Detect which cell encompasses the target text, then output its (x, y) center coordinate. 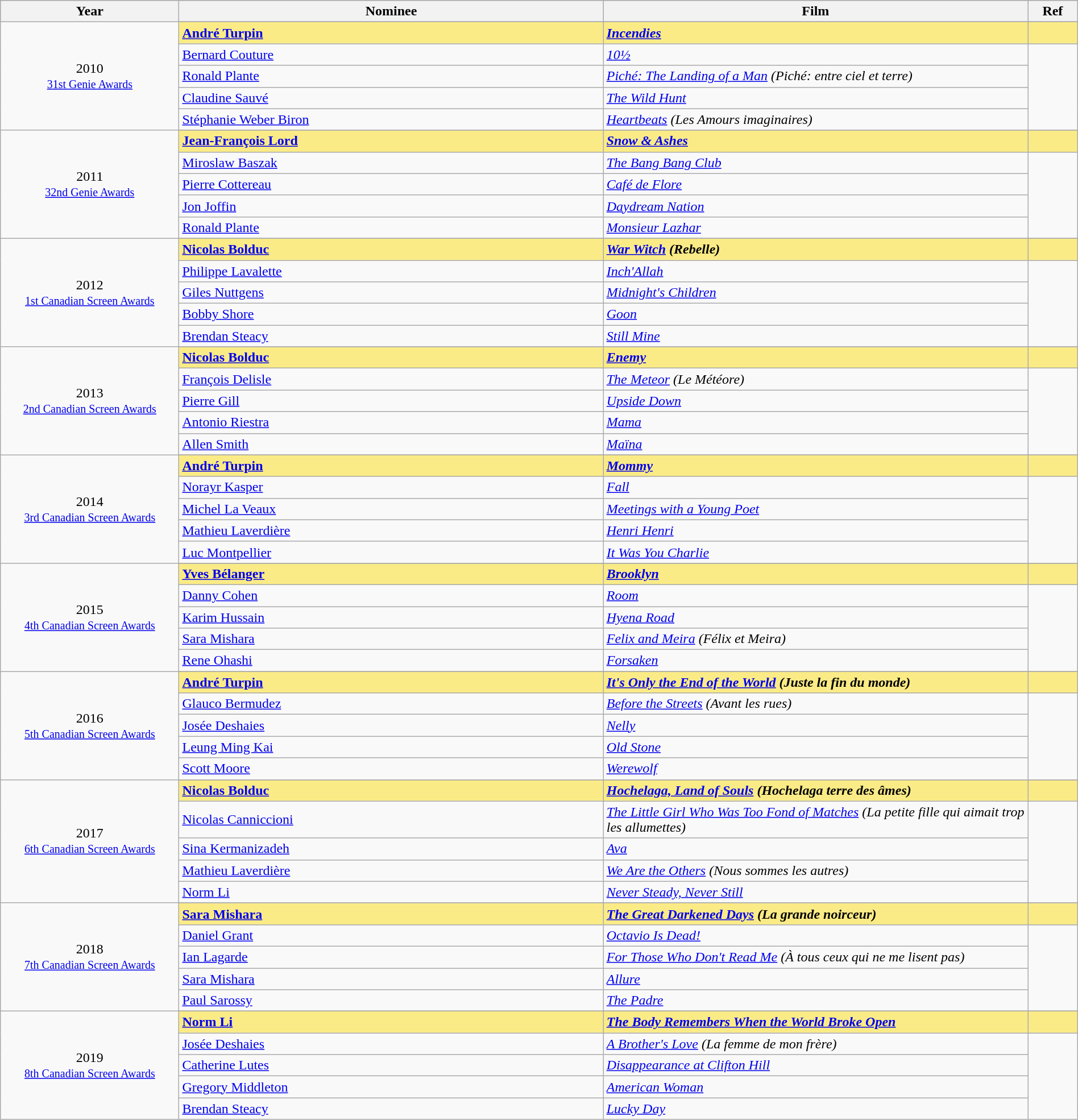
Scott Moore (391, 769)
Leung Ming Kai (391, 747)
Allen Smith (391, 444)
Piché: The Landing of a Man (Piché: entre ciel et terre) (815, 76)
Monsieur Lazhar (815, 227)
Enemy (815, 358)
Fall (815, 487)
Claudine Sauvé (391, 98)
Upside Down (815, 401)
Karim Hussain (391, 617)
The Great Darkened Days (La grande noirceur) (815, 914)
2018 7th Canadian Screen Awards (90, 957)
For Those Who Don't Read Me (À tous ceux qui ne me lisent pas) (815, 957)
Incendies (815, 33)
Daniel Grant (391, 935)
Rene Ohashi (391, 661)
Daydream Nation (815, 206)
2013 2nd Canadian Screen Awards (90, 401)
Before the Streets (Avant les rues) (815, 704)
Hyena Road (815, 617)
Snow & Ashes (815, 141)
Jon Joffin (391, 206)
Ref (1053, 11)
Meetings with a Young Poet (815, 509)
Pierre Cottereau (391, 184)
Gregory Middleton (391, 1087)
Forsaken (815, 661)
Ava (815, 849)
Nelly (815, 725)
2017 6th Canadian Screen Awards (90, 841)
We Are the Others (Nous sommes les autres) (815, 870)
The Bang Bang Club (815, 163)
Stéphanie Weber Biron (391, 119)
Pierre Gill (391, 401)
War Witch (Rebelle) (815, 249)
Giles Nuttgens (391, 293)
A Brother's Love (La femme de mon frère) (815, 1044)
Mama (815, 422)
Catherine Lutes (391, 1065)
Bobby Shore (391, 314)
Sina Kermanizadeh (391, 849)
Felix and Meira (Félix et Meira) (815, 639)
Disappearance at Clifton Hill (815, 1065)
Norayr Kasper (391, 487)
The Body Remembers When the World Broke Open (815, 1022)
Mommy (815, 466)
Café de Flore (815, 184)
Miroslaw Baszak (391, 163)
Year (90, 11)
Glauco Bermudez (391, 704)
Room (815, 595)
Jean-François Lord (391, 141)
Michel La Veaux (391, 509)
Nominee (391, 11)
Bernard Couture (391, 55)
Midnight's Children (815, 293)
Paul Sarossy (391, 1001)
2015 4th Canadian Screen Awards (90, 617)
Henri Henri (815, 530)
American Woman (815, 1087)
2014 3rd Canadian Screen Awards (90, 509)
Philippe Lavalette (391, 271)
Luc Montpellier (391, 552)
Heartbeats (Les Amours imaginaires) (815, 119)
Still Mine (815, 336)
It Was You Charlie (815, 552)
Old Stone (815, 747)
The Padre (815, 1001)
Werewolf (815, 769)
The Wild Hunt (815, 98)
Never Steady, Never Still (815, 892)
Antonio Riestra (391, 422)
Allure (815, 978)
The Little Girl Who Was Too Fond of Matches (La petite fille qui aimait trop les allumettes) (815, 820)
2012 1st Canadian Screen Awards (90, 292)
10½ (815, 55)
Maïna (815, 444)
Yves Bélanger (391, 574)
Nicolas Canniccioni (391, 820)
2016 5th Canadian Screen Awards (90, 725)
Octavio Is Dead! (815, 935)
2011 32nd Genie Awards (90, 184)
Film (815, 11)
The Meteor (Le Météore) (815, 379)
Lucky Day (815, 1109)
Hochelaga, Land of Souls (Hochelaga terre des âmes) (815, 790)
Inch'Allah (815, 271)
2010 31st Genie Awards (90, 76)
2019 8th Canadian Screen Awards (90, 1065)
Brooklyn (815, 574)
Danny Cohen (391, 595)
It's Only the End of the World (Juste la fin du monde) (815, 682)
Ian Lagarde (391, 957)
François Delisle (391, 379)
Goon (815, 314)
